Locate the cell with the specified text and output its [x, y] center coordinate. 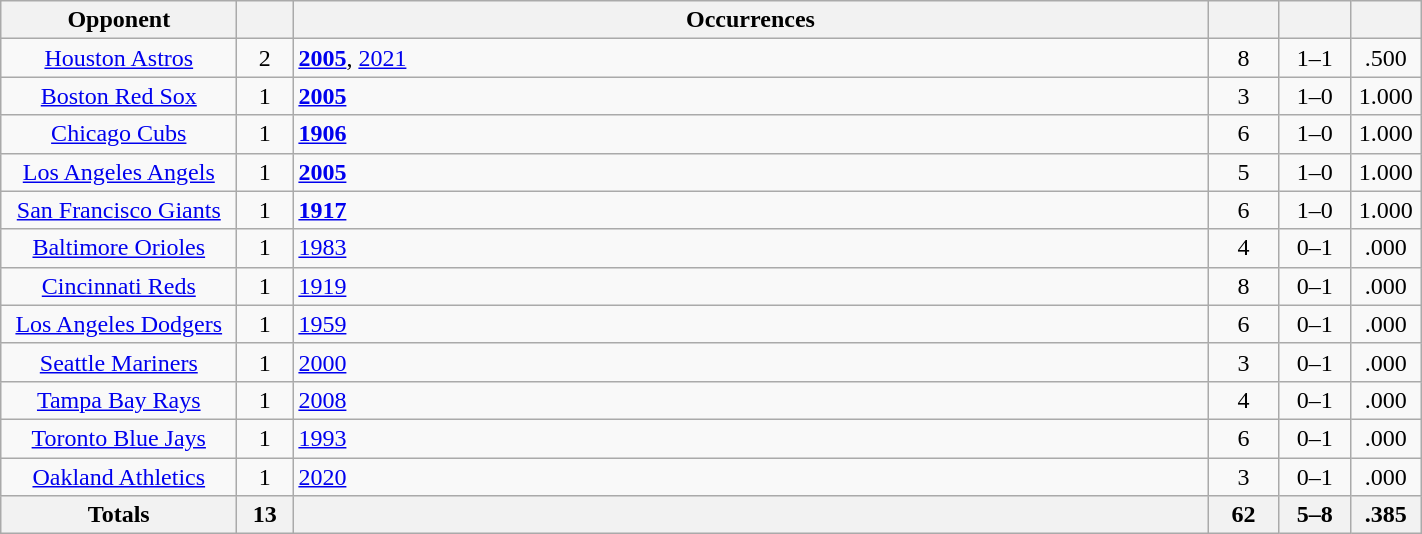
1–1 [1314, 58]
13 [265, 515]
Los Angeles Dodgers [119, 324]
Houston Astros [119, 58]
.385 [1386, 515]
5 [1244, 172]
1983 [750, 248]
San Francisco Giants [119, 210]
2005, 2021 [750, 58]
1919 [750, 286]
Cincinnati Reds [119, 286]
Los Angeles Angels [119, 172]
2020 [750, 477]
Opponent [119, 20]
1959 [750, 324]
Chicago Cubs [119, 134]
5–8 [1314, 515]
2008 [750, 400]
1917 [750, 210]
Baltimore Orioles [119, 248]
2 [265, 58]
Seattle Mariners [119, 362]
Tampa Bay Rays [119, 400]
62 [1244, 515]
Occurrences [750, 20]
.500 [1386, 58]
1906 [750, 134]
Totals [119, 515]
1993 [750, 438]
Toronto Blue Jays [119, 438]
Boston Red Sox [119, 96]
Oakland Athletics [119, 477]
2000 [750, 362]
